Output the [x, y] coordinate of the center of the cell containing the given text.  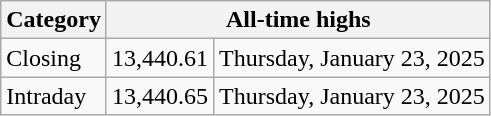
Intraday [54, 96]
13,440.61 [160, 58]
13,440.65 [160, 96]
All-time highs [298, 20]
Closing [54, 58]
Category [54, 20]
